Output the [X, Y] coordinate of the center of the cell containing the given text.  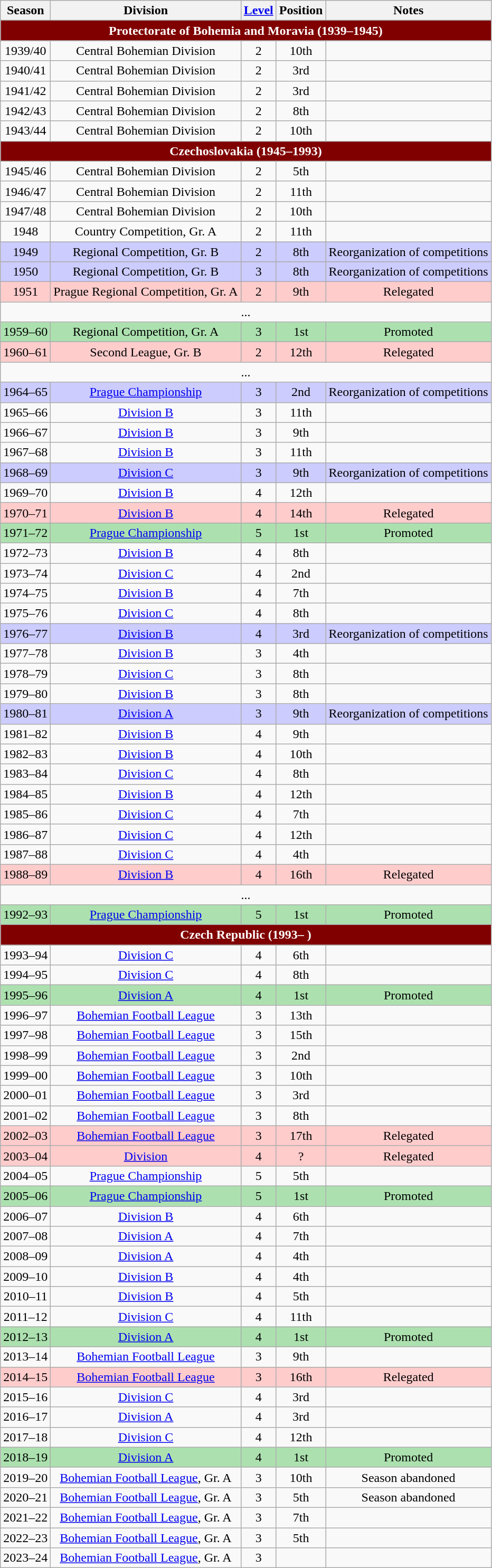
2020–21 [25, 1497]
15th [301, 1035]
2023–24 [25, 1558]
1950 [25, 272]
1996–97 [25, 1015]
Level [259, 11]
1969–70 [25, 493]
Czech Republic (1993– ) [246, 935]
1965–66 [25, 412]
1973–74 [25, 573]
1975–76 [25, 613]
1966–67 [25, 432]
2019–20 [25, 1477]
1942/43 [25, 111]
? [301, 1156]
2015–16 [25, 1397]
1980–81 [25, 714]
1949 [25, 252]
Protectorate of Bohemia and Moravia (1939–1945) [246, 31]
1945/46 [25, 171]
1988–89 [25, 874]
1943/44 [25, 131]
2016–17 [25, 1417]
2010–11 [25, 1297]
14th [301, 513]
2006–07 [25, 1216]
1977–78 [25, 654]
1968–69 [25, 473]
1998–99 [25, 1055]
1982–83 [25, 754]
1983–84 [25, 774]
Notes [409, 11]
2008–09 [25, 1257]
2003–04 [25, 1156]
2013–14 [25, 1357]
1946/47 [25, 191]
1960–61 [25, 352]
2005–06 [25, 1196]
1939/40 [25, 51]
1971–72 [25, 533]
Second League, Gr. B [146, 352]
2017–18 [25, 1437]
1974–75 [25, 593]
1993–94 [25, 955]
1941/42 [25, 91]
2011–12 [25, 1317]
Prague Regional Competition, Gr. A [146, 292]
1997–98 [25, 1035]
1987–88 [25, 854]
Season [25, 11]
2000–01 [25, 1095]
2002–03 [25, 1136]
1967–68 [25, 452]
1999–00 [25, 1075]
2007–08 [25, 1236]
1992–93 [25, 915]
1959–60 [25, 332]
1951 [25, 292]
2018–19 [25, 1457]
13th [301, 1015]
Czechoslovakia (1945–1993) [246, 151]
2012–13 [25, 1337]
2001–02 [25, 1116]
1981–82 [25, 734]
1984–85 [25, 794]
1995–96 [25, 995]
1979–80 [25, 694]
Position [301, 11]
1986–87 [25, 834]
1964–65 [25, 392]
1972–73 [25, 553]
1978–79 [25, 674]
1940/41 [25, 71]
1970–71 [25, 513]
2022–23 [25, 1538]
17th [301, 1136]
1985–86 [25, 814]
Regional Competition, Gr. A [146, 332]
1994–95 [25, 975]
2009–10 [25, 1277]
2021–22 [25, 1517]
2004–05 [25, 1176]
1947/48 [25, 211]
1976–77 [25, 634]
1948 [25, 231]
Country Competition, Gr. A [146, 231]
2014–15 [25, 1377]
